For the text-containing cell, return its midpoint in [X, Y] coordinate format. 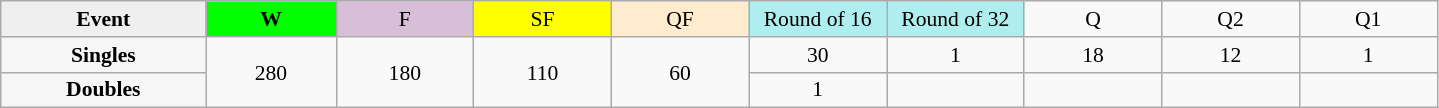
Singles [104, 55]
Q1 [1368, 19]
18 [1093, 55]
QF [680, 19]
Q2 [1231, 19]
280 [271, 72]
Round of 32 [955, 19]
Event [104, 19]
Q [1093, 19]
180 [405, 72]
30 [818, 55]
110 [543, 72]
SF [543, 19]
60 [680, 72]
F [405, 19]
Doubles [104, 90]
Round of 16 [818, 19]
12 [1231, 55]
W [271, 19]
